Locate the cell with the specified text and output its [x, y] center coordinate. 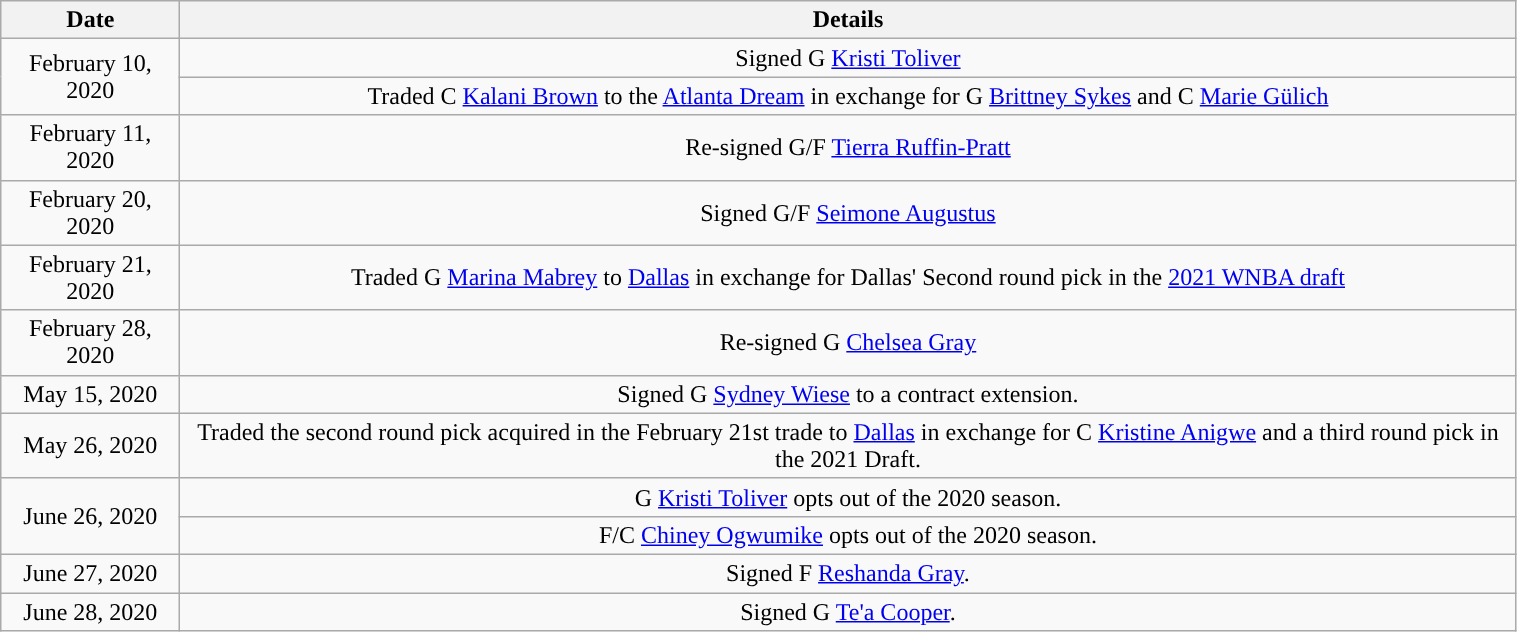
Traded G Marina Mabrey to Dallas in exchange for Dallas' Second round pick in the 2021 WNBA draft [848, 278]
February 10, 2020 [90, 77]
Signed G/F Seimone Augustus [848, 212]
June 26, 2020 [90, 516]
Traded C Kalani Brown to the Atlanta Dream in exchange for G Brittney Sykes and C Marie Gülich [848, 96]
Signed F Reshanda Gray. [848, 573]
February 20, 2020 [90, 212]
Signed G Sydney Wiese to a contract extension. [848, 394]
Date [90, 20]
February 11, 2020 [90, 148]
G Kristi Toliver opts out of the 2020 season. [848, 497]
Signed G Te'a Cooper. [848, 611]
June 28, 2020 [90, 611]
F/C Chiney Ogwumike opts out of the 2020 season. [848, 535]
Re-signed G Chelsea Gray [848, 342]
June 27, 2020 [90, 573]
February 21, 2020 [90, 278]
May 26, 2020 [90, 446]
Signed G Kristi Toliver [848, 58]
February 28, 2020 [90, 342]
Re-signed G/F Tierra Ruffin-Pratt [848, 148]
Details [848, 20]
May 15, 2020 [90, 394]
